Extract the [x, y] coordinate from the center of the cell holding the provided text.  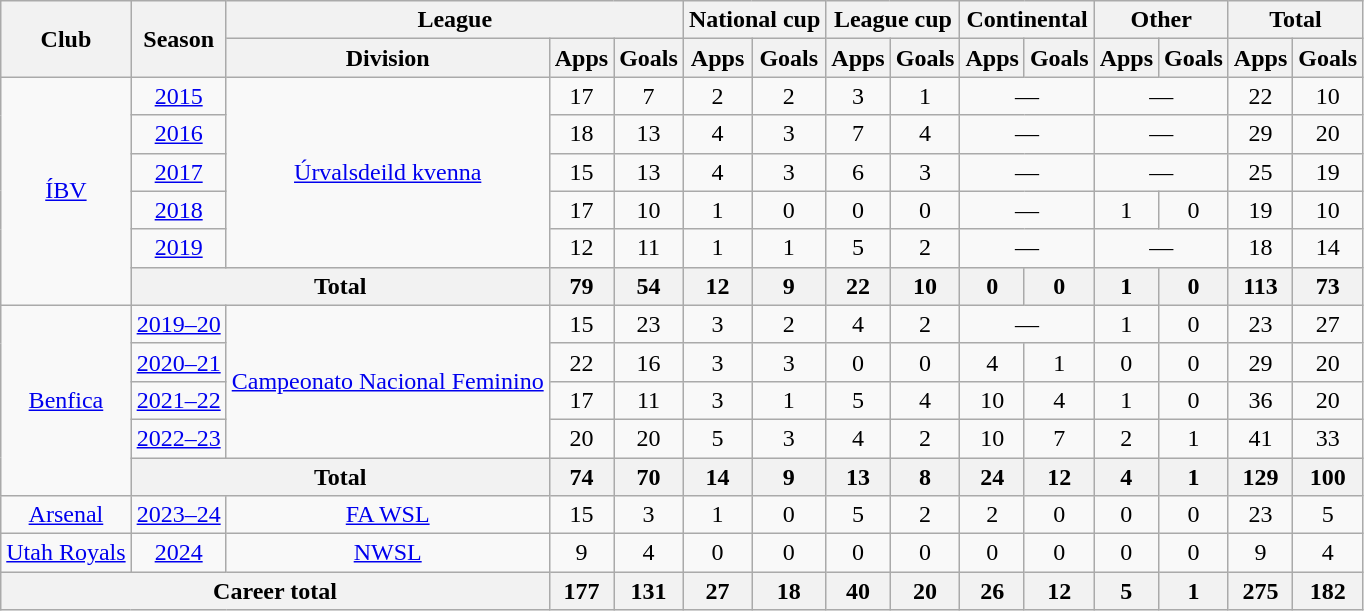
Continental [1027, 20]
177 [581, 591]
25 [1260, 172]
2023–24 [178, 515]
2017 [178, 172]
33 [1328, 438]
Club [66, 39]
2021–22 [178, 400]
8 [925, 477]
2015 [178, 96]
54 [649, 286]
National cup [754, 20]
6 [858, 172]
100 [1328, 477]
2022–23 [178, 438]
24 [992, 477]
2020–21 [178, 362]
2024 [178, 553]
131 [649, 591]
2016 [178, 134]
79 [581, 286]
129 [1260, 477]
275 [1260, 591]
2018 [178, 210]
Arsenal [66, 515]
70 [649, 477]
40 [858, 591]
73 [1328, 286]
26 [992, 591]
36 [1260, 400]
2019 [178, 248]
ÍBV [66, 191]
NWSL [388, 553]
41 [1260, 438]
League cup [893, 20]
Benfica [66, 400]
Season [178, 39]
Utah Royals [66, 553]
113 [1260, 286]
Other [1161, 20]
16 [649, 362]
Career total [275, 591]
League [454, 20]
Campeonato Nacional Feminino [388, 381]
Division [388, 58]
FA WSL [388, 515]
Úrvalsdeild kvenna [388, 172]
74 [581, 477]
2019–20 [178, 324]
182 [1328, 591]
